Locate the cell with the specified text and output its (X, Y) center coordinate. 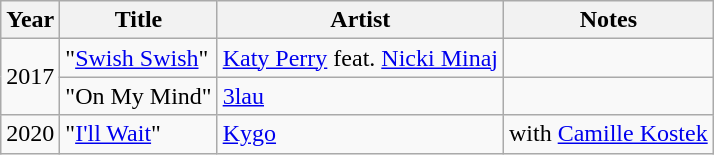
Notes (608, 20)
with Camille Kostek (608, 134)
2020 (30, 134)
3lau (360, 96)
Year (30, 20)
Kygo (360, 134)
"On My Mind" (138, 96)
Title (138, 20)
"I'll Wait" (138, 134)
2017 (30, 77)
Katy Perry feat. Nicki Minaj (360, 58)
"Swish Swish" (138, 58)
Artist (360, 20)
